Extract the (X, Y) coordinate from the center of the cell holding the provided text.  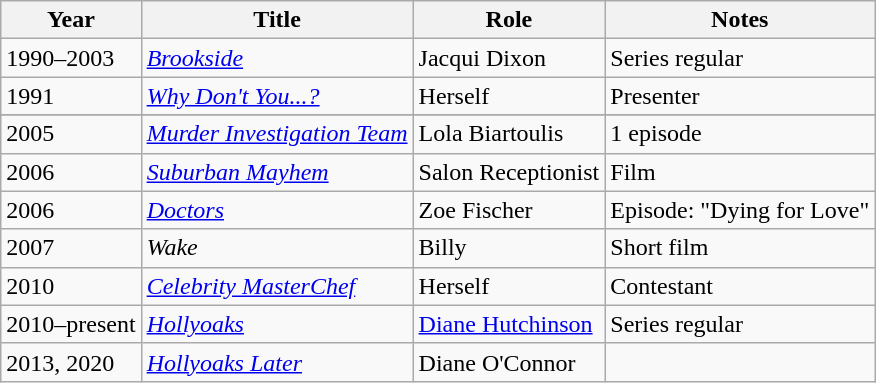
Murder Investigation Team (277, 134)
Celebrity MasterChef (277, 286)
Jacqui Dixon (509, 58)
Contestant (740, 286)
Why Don't You...? (277, 96)
2010–present (71, 324)
2013, 2020 (71, 362)
Suburban Mayhem (277, 172)
Notes (740, 20)
Title (277, 20)
Zoe Fischer (509, 210)
Film (740, 172)
Year (71, 20)
Presenter (740, 96)
Hollyoaks Later (277, 362)
Lola Biartoulis (509, 134)
Brookside (277, 58)
2007 (71, 248)
Diane Hutchinson (509, 324)
Salon Receptionist (509, 172)
1990–2003 (71, 58)
1991 (71, 96)
2005 (71, 134)
Diane O'Connor (509, 362)
Wake (277, 248)
1 episode (740, 134)
Billy (509, 248)
Doctors (277, 210)
Hollyoaks (277, 324)
Episode: "Dying for Love" (740, 210)
2010 (71, 286)
Short film (740, 248)
Role (509, 20)
